Capture the cell that displays the provided text and extract its [X, Y] central coordinate. 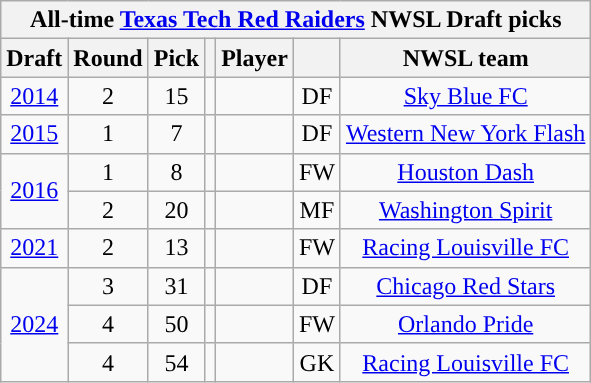
Washington Spirit [465, 210]
15 [176, 96]
Sky Blue FC [465, 96]
13 [176, 248]
Pick [176, 58]
3 [108, 286]
7 [176, 134]
GK [316, 362]
2014 [34, 96]
31 [176, 286]
2024 [34, 324]
8 [176, 172]
Orlando Pride [465, 324]
2016 [34, 191]
MF [316, 210]
All-time Texas Tech Red Raiders NWSL Draft picks [296, 20]
Houston Dash [465, 172]
2015 [34, 134]
Western New York Flash [465, 134]
20 [176, 210]
50 [176, 324]
Draft [34, 58]
2021 [34, 248]
54 [176, 362]
Round [108, 58]
Chicago Red Stars [465, 286]
Player [255, 58]
NWSL team [465, 58]
